Scan for the cell matching the given text and deliver its [x, y] coordinate at center. 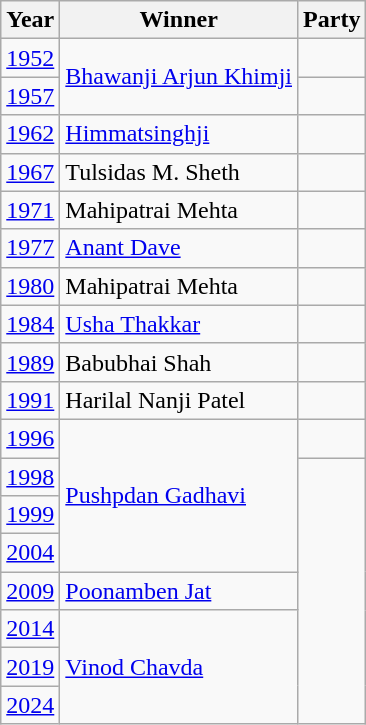
Vinod Chavda [179, 667]
1989 [30, 362]
1980 [30, 286]
Pushpdan Gadhavi [179, 495]
Babubhai Shah [179, 362]
1962 [30, 134]
1998 [30, 477]
1952 [30, 58]
2024 [30, 705]
Usha Thakkar [179, 324]
2004 [30, 553]
1977 [30, 248]
1996 [30, 438]
Year [30, 20]
1957 [30, 96]
Himmatsinghji [179, 134]
Winner [179, 20]
1967 [30, 172]
Harilal Nanji Patel [179, 400]
Tulsidas M. Sheth [179, 172]
1999 [30, 515]
1971 [30, 210]
2014 [30, 629]
1991 [30, 400]
Party [332, 20]
2009 [30, 591]
1984 [30, 324]
2019 [30, 667]
Poonamben Jat [179, 591]
Bhawanji Arjun Khimji [179, 77]
Anant Dave [179, 248]
